For the text-containing cell, return its midpoint in (X, Y) coordinate format. 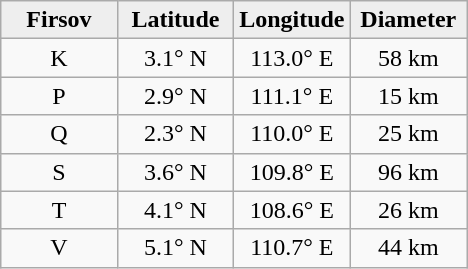
110.0° E (292, 134)
Q (59, 134)
109.8° E (292, 172)
113.0° E (292, 58)
Firsov (59, 20)
58 km (408, 58)
108.6° E (292, 210)
96 km (408, 172)
26 km (408, 210)
V (59, 248)
K (59, 58)
2.9° N (175, 96)
Latitude (175, 20)
3.1° N (175, 58)
44 km (408, 248)
25 km (408, 134)
110.7° E (292, 248)
5.1° N (175, 248)
T (59, 210)
Longitude (292, 20)
111.1° E (292, 96)
2.3° N (175, 134)
3.6° N (175, 172)
Diameter (408, 20)
4.1° N (175, 210)
15 km (408, 96)
S (59, 172)
P (59, 96)
